Detect which cell encompasses the target text, then output its [x, y] center coordinate. 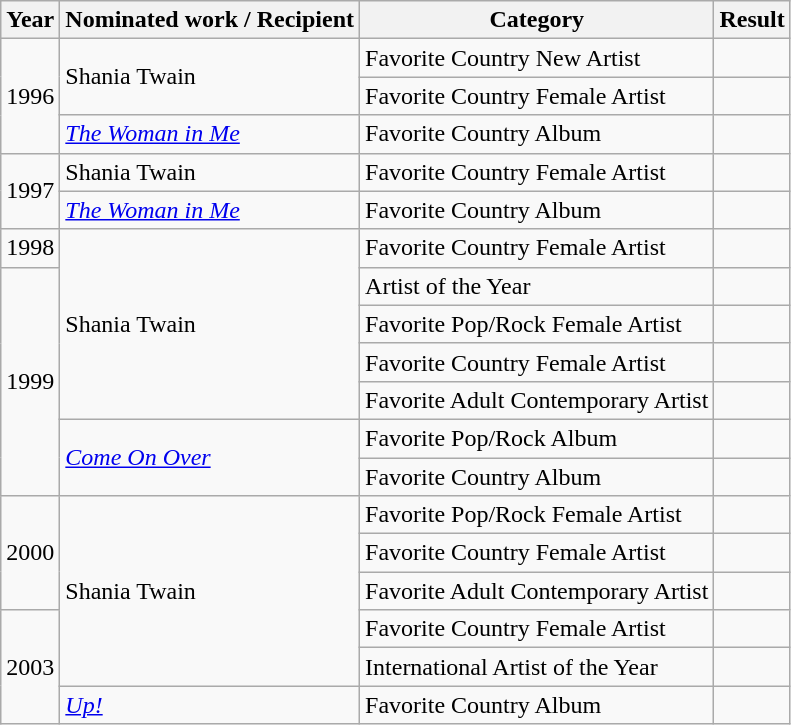
Result [752, 20]
Favorite Country New Artist [537, 58]
Category [537, 20]
2000 [30, 553]
Favorite Pop/Rock Album [537, 438]
Year [30, 20]
Up! [210, 705]
1999 [30, 381]
1997 [30, 191]
Nominated work / Recipient [210, 20]
1998 [30, 248]
International Artist of the Year [537, 667]
Artist of the Year [537, 286]
2003 [30, 667]
1996 [30, 96]
Come On Over [210, 457]
